Determine the [X, Y] coordinate at the center of the cell enclosing the given text.  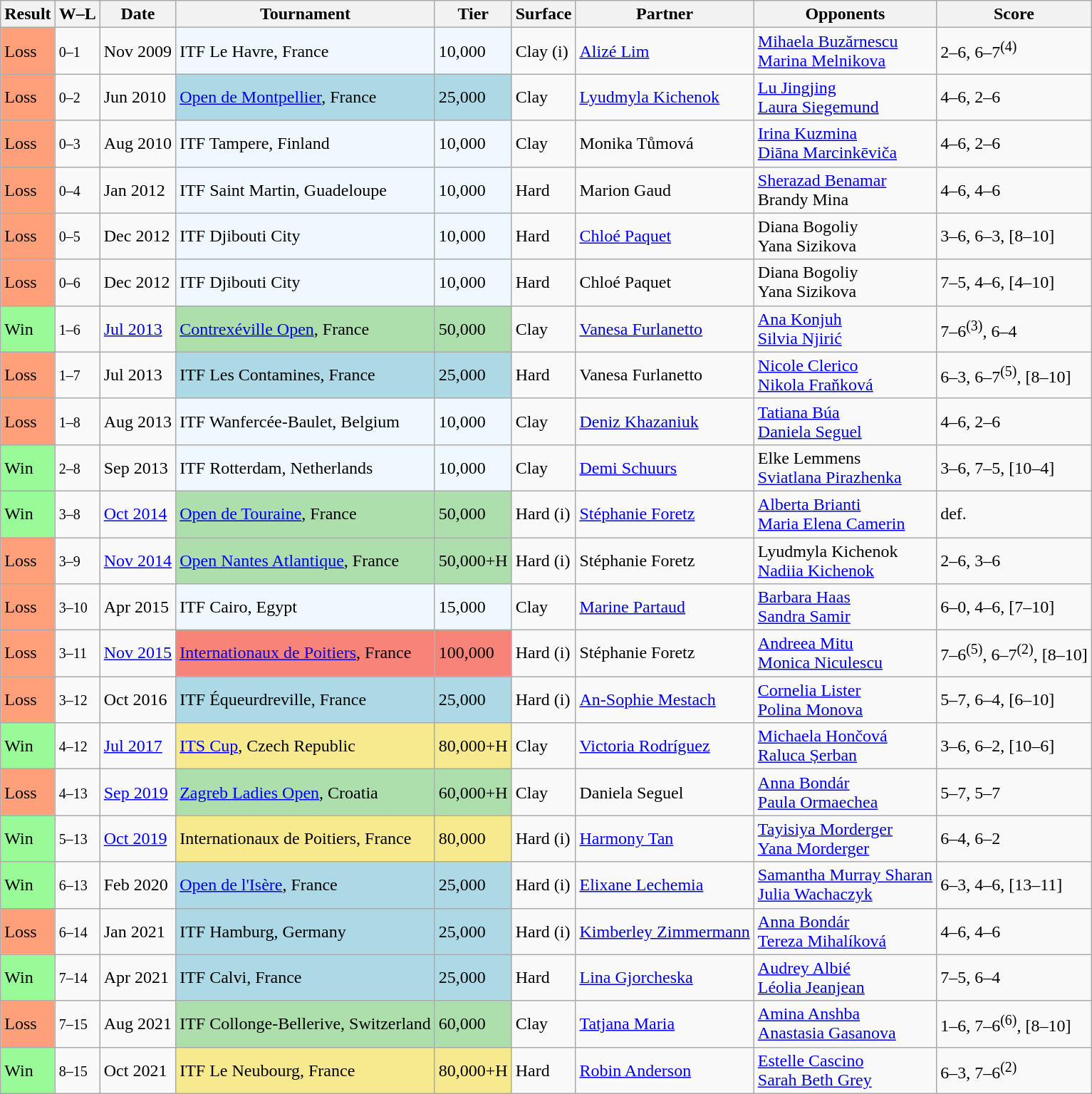
1–7 [77, 375]
ITF Le Havre, France [306, 51]
6–4, 6–2 [1014, 839]
Aug 2021 [137, 1024]
ITF Rotterdam, Netherlands [306, 467]
0–2 [77, 97]
Score [1014, 14]
50,000+H [473, 560]
Anna Bondár Paula Ormaechea [845, 792]
Nicole Clerico Nikola Fraňková [845, 375]
Result [28, 14]
Irina Kuzmina Diāna Marcinkēviča [845, 144]
3–6, 7–5, [10–4] [1014, 467]
Sep 2019 [137, 792]
ITF Cairo, Egypt [306, 607]
4–13 [77, 792]
Jun 2010 [137, 97]
0–4 [77, 189]
Zagreb Ladies Open, Croatia [306, 792]
Nov 2014 [137, 560]
Daniela Seguel [665, 792]
1–8 [77, 422]
0–1 [77, 51]
Feb 2020 [137, 885]
Nov 2015 [137, 654]
Lina Gjorcheska [665, 977]
6–14 [77, 932]
Ana Konjuh Silvia Njirić [845, 329]
1–6 [77, 329]
2–6, 3–6 [1014, 560]
Clay (i) [544, 51]
Tayisiya Morderger Yana Morderger [845, 839]
Lu Jingjing Laura Siegemund [845, 97]
7–5, 4–6, [4–10] [1014, 282]
Amina Anshba Anastasia Gasanova [845, 1024]
Victoria Rodríguez [665, 746]
3–6, 6–2, [10–6] [1014, 746]
8–15 [77, 1070]
Open de Touraine, France [306, 514]
Andreea Mitu Monica Niculescu [845, 654]
7–15 [77, 1024]
Sherazad Benamar Brandy Mina [845, 189]
Monika Tůmová [665, 144]
2–8 [77, 467]
Oct 2021 [137, 1070]
Anna Bondár Tereza Mihalíková [845, 932]
5–7, 5–7 [1014, 792]
ITF Le Neubourg, France [306, 1070]
Tatjana Maria [665, 1024]
Cornelia Lister Polina Monova [845, 699]
Harmony Tan [665, 839]
0–3 [77, 144]
Robin Anderson [665, 1070]
Aug 2010 [137, 144]
def. [1014, 514]
ITF Tampere, Finland [306, 144]
80,000 [473, 839]
Lyudmyla Kichenok Nadiia Kichenok [845, 560]
3–6, 6–3, [8–10] [1014, 236]
Partner [665, 14]
3–8 [77, 514]
7–6(5), 6–7(2), [8–10] [1014, 654]
Mihaela Buzărnescu Marina Melnikova [845, 51]
3–11 [77, 654]
Elixane Lechemia [665, 885]
Open de Montpellier, France [306, 97]
ITF Hamburg, Germany [306, 932]
ITF Équeurdreville, France [306, 699]
3–9 [77, 560]
7–14 [77, 977]
ITF Wanfercée-Baulet, Belgium [306, 422]
Tatiana Búa Daniela Seguel [845, 422]
Marine Partaud [665, 607]
15,000 [473, 607]
3–12 [77, 699]
Opponents [845, 14]
Tier [473, 14]
Jul 2017 [137, 746]
Oct 2019 [137, 839]
Elke Lemmens Sviatlana Pirazhenka [845, 467]
Sep 2013 [137, 467]
1–6, 7–6(6), [8–10] [1014, 1024]
0–6 [77, 282]
100,000 [473, 654]
6–0, 4–6, [7–10] [1014, 607]
0–5 [77, 236]
An-Sophie Mestach [665, 699]
5–13 [77, 839]
ITF Saint Martin, Guadeloupe [306, 189]
2–6, 6–7(4) [1014, 51]
6–3, 4–6, [13–11] [1014, 885]
Michaela Hončová Raluca Șerban [845, 746]
ITS Cup, Czech Republic [306, 746]
7–6(3), 6–4 [1014, 329]
60,000+H [473, 792]
Tournament [306, 14]
Marion Gaud [665, 189]
Audrey Albié Léolia Jeanjean [845, 977]
3–10 [77, 607]
Deniz Khazaniuk [665, 422]
Alizé Lim [665, 51]
Alberta Brianti Maria Elena Camerin [845, 514]
Samantha Murray Sharan Julia Wachaczyk [845, 885]
6–13 [77, 885]
Date [137, 14]
Apr 2015 [137, 607]
ITF Calvi, France [306, 977]
Surface [544, 14]
Barbara Haas Sandra Samir [845, 607]
Contrexéville Open, France [306, 329]
Aug 2013 [137, 422]
Apr 2021 [137, 977]
Oct 2016 [137, 699]
4–12 [77, 746]
Oct 2014 [137, 514]
Lyudmyla Kichenok [665, 97]
6–3, 6–7(5), [8–10] [1014, 375]
Estelle Cascino Sarah Beth Grey [845, 1070]
Open Nantes Atlantique, France [306, 560]
60,000 [473, 1024]
W–L [77, 14]
Jan 2012 [137, 189]
Demi Schuurs [665, 467]
Kimberley Zimmermann [665, 932]
5–7, 6–4, [6–10] [1014, 699]
Nov 2009 [137, 51]
7–5, 6–4 [1014, 977]
Jan 2021 [137, 932]
6–3, 7–6(2) [1014, 1070]
ITF Collonge-Bellerive, Switzerland [306, 1024]
Open de l'Isère, France [306, 885]
ITF Les Contamines, France [306, 375]
